Determine the [x, y] coordinate at the center of the cell enclosing the given text.  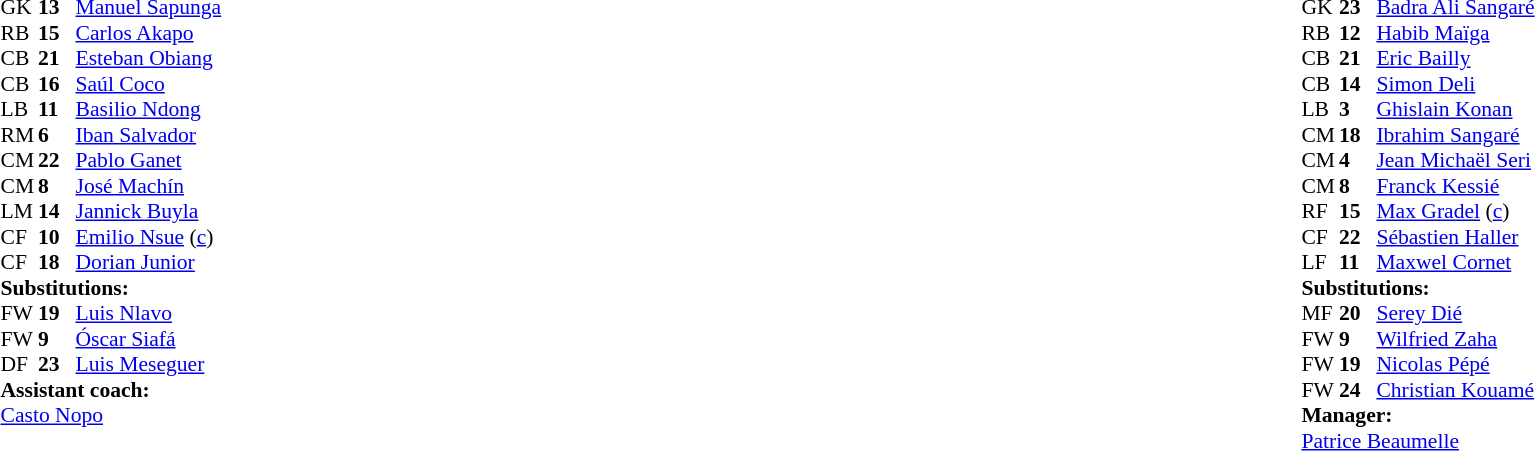
Pablo Ganet [149, 161]
Christian Kouamé [1455, 390]
Luis Meseguer [149, 365]
LF [1320, 263]
Jean Michaël Seri [1455, 161]
José Machín [149, 186]
Saúl Coco [149, 84]
24 [1358, 390]
Iban Salvador [149, 135]
RF [1320, 211]
RM [19, 135]
Óscar Siafá [149, 339]
Luis Nlavo [149, 313]
Carlos Akapo [149, 33]
Assistant coach: [110, 390]
4 [1358, 161]
3 [1358, 109]
MF [1320, 313]
16 [57, 84]
Serey Dié [1455, 313]
Wilfried Zaha [1455, 339]
Sébastien Haller [1455, 237]
Ghislain Konan [1455, 109]
Dorian Junior [149, 263]
Esteban Obiang [149, 59]
Emilio Nsue (c) [149, 237]
Basilio Ndong [149, 109]
20 [1358, 313]
Simon Deli [1455, 84]
12 [1358, 33]
Ibrahim Sangaré [1455, 135]
Maxwel Cornet [1455, 263]
10 [57, 237]
Manager: [1418, 415]
Jannick Buyla [149, 211]
Habib Maïga [1455, 33]
Max Gradel (c) [1455, 211]
23 [57, 365]
DF [19, 365]
Eric Bailly [1455, 59]
Franck Kessié [1455, 186]
LM [19, 211]
Nicolas Pépé [1455, 365]
Casto Nopo [110, 415]
6 [57, 135]
